Extract the (X, Y) coordinate from the center of the cell holding the provided text.  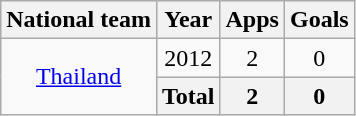
National team (79, 20)
Total (188, 96)
2012 (188, 58)
Apps (252, 20)
Goals (319, 20)
Year (188, 20)
Thailand (79, 77)
